Determine the [X, Y] coordinate at the center of the cell enclosing the given text.  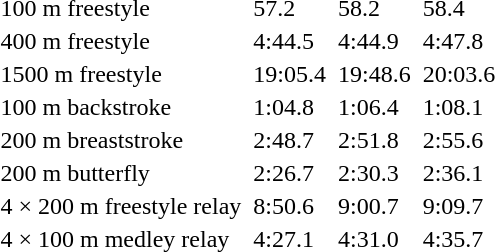
2:51.8 [374, 140]
8:50.6 [290, 206]
2:48.7 [290, 140]
4:44.5 [290, 41]
9:00.7 [374, 206]
4:44.9 [374, 41]
2:30.3 [374, 173]
1:06.4 [374, 107]
1:04.8 [290, 107]
2:26.7 [290, 173]
19:48.6 [374, 74]
19:05.4 [290, 74]
